Locate the cell with the specified text and output its (X, Y) center coordinate. 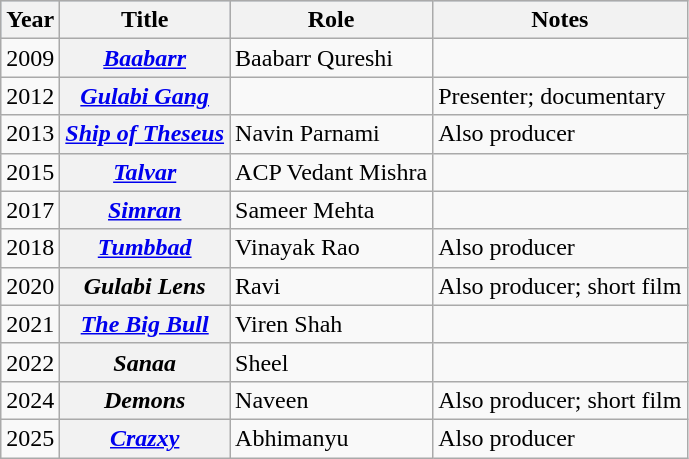
Sanaa (145, 362)
2024 (30, 400)
Naveen (332, 400)
Notes (560, 20)
Crazxy (145, 438)
Sheel (332, 362)
Vinayak Rao (332, 248)
Tumbbad (145, 248)
ACP Vedant Mishra (332, 172)
Gulabi Gang (145, 96)
2009 (30, 58)
Demons (145, 400)
2022 (30, 362)
2018 (30, 248)
2013 (30, 134)
2012 (30, 96)
Baabarr (145, 58)
Baabarr Qureshi (332, 58)
The Big Bull (145, 324)
Ship of Theseus (145, 134)
2017 (30, 210)
Simran (145, 210)
2020 (30, 286)
Gulabi Lens (145, 286)
Role (332, 20)
Abhimanyu (332, 438)
Navin Parnami (332, 134)
2015 (30, 172)
2025 (30, 438)
Year (30, 20)
2021 (30, 324)
Title (145, 20)
Ravi (332, 286)
Viren Shah (332, 324)
Talvar (145, 172)
Presenter; documentary (560, 96)
Sameer Mehta (332, 210)
